Scan for the cell matching the given text and deliver its (x, y) coordinate at center. 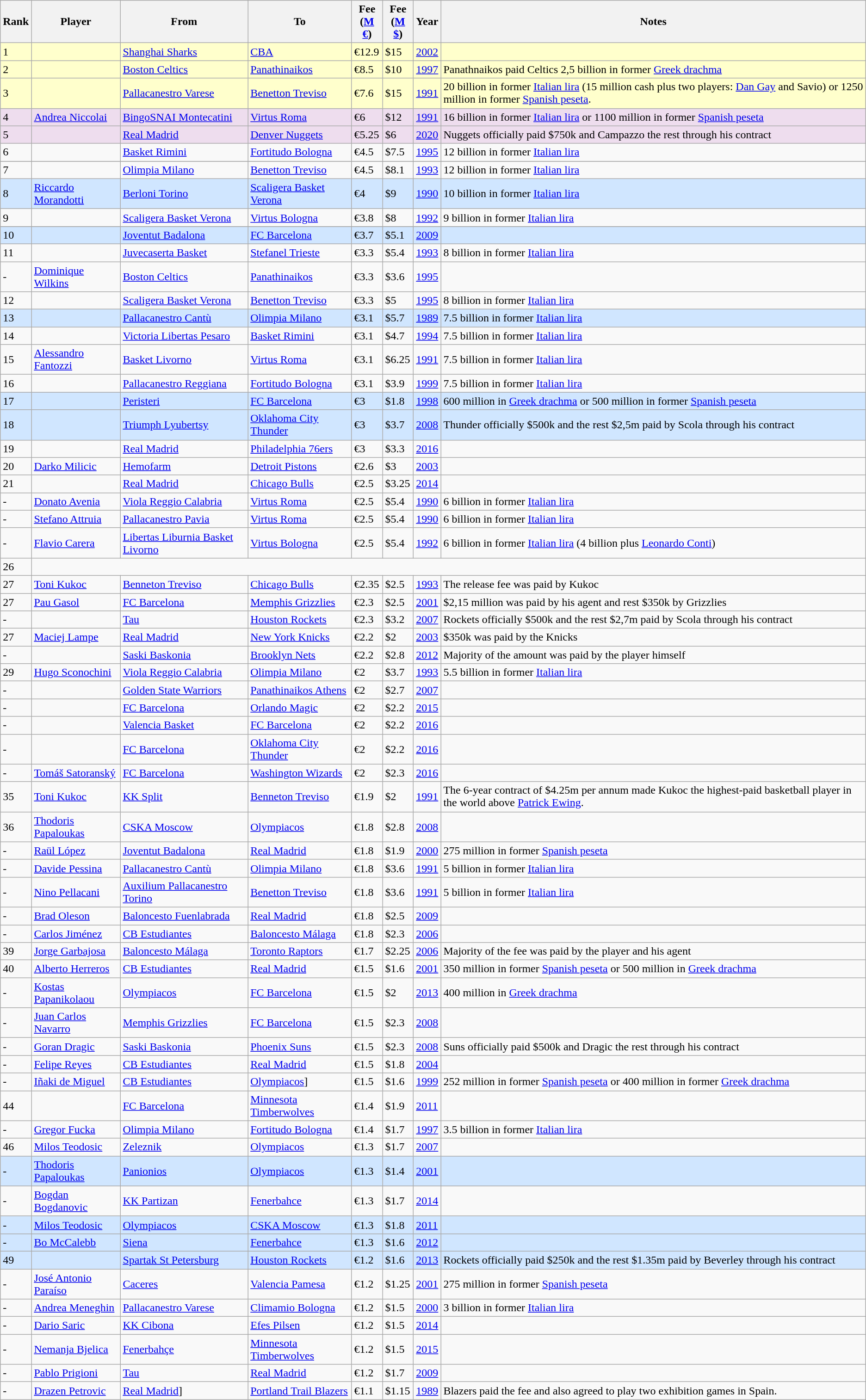
€3.8 (367, 217)
Siena (184, 1242)
$3.9 (398, 383)
Davide Pessina (76, 868)
20 billion in former Italian lira (15 million cash plus two players: Dan Gay and Savio) or 1250 million in former Spanish peseta. (653, 93)
Nuggets officially paid $750k and Campazzo the rest through his contract (653, 135)
Triumph Lyubertsy (184, 425)
29 (16, 672)
$3.2 (398, 620)
KK Partizan (184, 1201)
Bogdan Bogdanovic (76, 1201)
Rank (16, 22)
Real Madrid] (184, 1391)
$3 (398, 466)
Felipe Reyes (76, 1064)
Nino Pellacani (76, 892)
Valencia Basket (184, 725)
18 (16, 425)
2002 (427, 52)
Baloncesto Fuenlabrada (184, 916)
KK Split (184, 796)
Darko Milicic (76, 466)
Stefanel Trieste (300, 253)
Jorge Garbajosa (76, 951)
Tomáš Satoranský (76, 773)
Shanghai Sharks (184, 52)
Maciej Lampe (76, 637)
13 (16, 318)
16 billion in former Italian lira or 1100 million in former Spanish peseta (653, 117)
Hugo Sconochini (76, 672)
35 (16, 796)
Orlando Magic (300, 708)
Notes (653, 22)
26 (16, 567)
Andrea Niccolai (76, 117)
Berloni Torino (184, 193)
9 (16, 217)
Blazers paid the fee and also agreed to play two exhibition games in Spain. (653, 1391)
$3.3 (398, 449)
$8.1 (398, 170)
Majority of the amount was paid by the player himself (653, 655)
Brooklyn Nets (300, 655)
Portland Trail Blazers (300, 1391)
Juan Carlos Navarro (76, 1023)
José Antonio Paraíso (76, 1284)
Detroit Pistons (300, 466)
€8.5 (367, 69)
Rockets officially $500k and the rest $2,7m paid by Scola through his contract (653, 620)
9 billion in former Italian lira (653, 217)
Phoenix Suns (300, 1047)
$5 (398, 301)
$350k was paid by the Knicks (653, 637)
$1.25 (398, 1284)
€5.25 (367, 135)
Fenerbahçe (184, 1350)
$2.7 (398, 690)
Alberto Herreros (76, 969)
KK Cibona (184, 1326)
Philadelphia 76ers (300, 449)
1994 (427, 336)
$2,15 million was paid by his agent and rest $350k by Grizzlies (653, 602)
Spartak St Petersburg (184, 1260)
Washington Wizards (300, 773)
Flavio Carera (76, 543)
600 million in Greek drachma or 500 million in former Spanish peseta (653, 401)
3 (16, 93)
Donato Avenia (76, 501)
$4.7 (398, 336)
40 (16, 969)
10 billion in former Italian lira (653, 193)
36 (16, 827)
Pablo Prigioni (76, 1373)
$6.25 (398, 360)
€2.6 (367, 466)
Climamio Bologna (300, 1308)
17 (16, 401)
$9 (398, 193)
Hemofarm (184, 466)
252 million in former Spanish peseta or 400 million in former Greek drachma (653, 1082)
6 billion in former Italian lira (4 billion plus Leonardo Conti) (653, 543)
Efes Pilsen (300, 1326)
Goran Dragic (76, 1047)
Panathnaikos paid Celtics 2,5 billion in former Greek drachma (653, 69)
$12 (398, 117)
16 (16, 383)
€1.1 (367, 1391)
€6 (367, 117)
Iñaki de Miguel (76, 1082)
44 (16, 1105)
2020 (427, 135)
2004 (427, 1064)
$5.1 (398, 235)
Bo McCalebb (76, 1242)
Peristeri (184, 401)
5.5 billion in former Italian lira (653, 672)
Fee(M €) (367, 22)
$1.4 (398, 1171)
19 (16, 449)
€2.35 (367, 584)
$3.25 (398, 484)
From (184, 22)
New York Knicks (300, 637)
Riccardo Morandotti (76, 193)
Pau Gasol (76, 602)
Carlos Jiménez (76, 934)
15 (16, 360)
€3.7 (367, 235)
Nemanja Bjelica (76, 1350)
400 million in Greek drachma (653, 993)
Rockets officially paid $250k and the rest $1.35m paid by Beverley through his contract (653, 1260)
$10 (398, 69)
€1.7 (367, 951)
Juvecaserta Basket (184, 253)
Victoria Libertas Pesaro (184, 336)
Denver Nuggets (300, 135)
Dario Saric (76, 1326)
The release fee was paid by Kukoc (653, 584)
21 (16, 484)
10 (16, 235)
Majority of the fee was paid by the player and his agent (653, 951)
BingoSNAI Montecatini (184, 117)
Panionios (184, 1171)
49 (16, 1260)
Golden State Warriors (184, 690)
€7.6 (367, 93)
Kostas Papanikolaou (76, 993)
Brad Oleson (76, 916)
CBA (300, 52)
39 (16, 951)
Basket Livorno (184, 360)
Drazen Petrovic (76, 1391)
1998 (427, 401)
2 (16, 69)
Raül López (76, 851)
Suns officially paid $500k and Dragic the rest through his contract (653, 1047)
$1.15 (398, 1391)
Toronto Raptors (300, 951)
350 million in former Spanish peseta or 500 million in Greek drachma (653, 969)
€1.9 (367, 796)
$5.7 (398, 318)
Stefano Attruia (76, 519)
12 (16, 301)
$6 (398, 135)
$8 (398, 217)
€12.9 (367, 52)
Auxilium Pallacanestro Torino (184, 892)
6 (16, 152)
Valencia Pamesa (300, 1284)
14 (16, 336)
Gregor Fucka (76, 1129)
$7.5 (398, 152)
Fee(M $) (398, 22)
$2.25 (398, 951)
Alessandro Fantozzi (76, 360)
Zeleznik (184, 1147)
Olympiacos] (300, 1082)
Caceres (184, 1284)
Year (427, 22)
5 (16, 135)
3 billion in former Italian lira (653, 1308)
To (300, 22)
Panathinaikos Athens (300, 690)
46 (16, 1147)
Andrea Meneghin (76, 1308)
Libertas Liburnia Basket Livorno (184, 543)
11 (16, 253)
4 (16, 117)
Player (76, 22)
€4 (367, 193)
Pallacanestro Pavia (184, 519)
8 (16, 193)
Thunder officially $500k and the rest $2,5m paid by Scola through his contract (653, 425)
20 (16, 466)
7 (16, 170)
Pallacanestro Reggiana (184, 383)
The 6-year contract of $4.25m per annum made Kukoc the highest-paid basketball player in the world above Patrick Ewing. (653, 796)
3.5 billion in former Italian lira (653, 1129)
Dominique Wilkins (76, 277)
1 (16, 52)
